Provide the (x, y) coordinate of the cell's center where the given text is located.  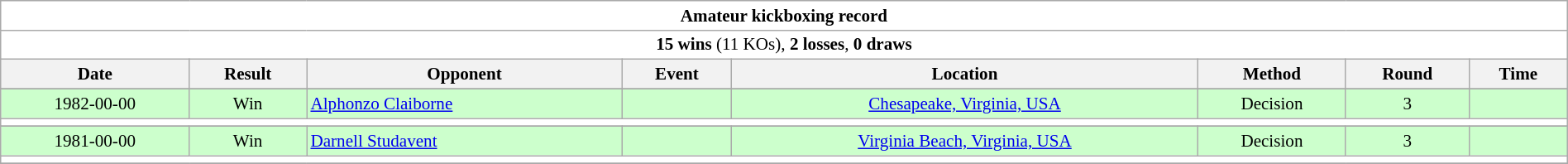
Time (1518, 75)
Method (1272, 75)
1981-00-00 (95, 141)
Alphonzo Claiborne (464, 103)
Darnell Studavent (464, 141)
Opponent (464, 75)
Chesapeake, Virginia, USA (964, 103)
Round (1408, 75)
1982-00-00 (95, 103)
Location (964, 75)
Date (95, 75)
15 wins (11 KOs), 2 losses, 0 draws (784, 45)
Event (677, 75)
Amateur kickboxing record (784, 15)
Result (248, 75)
Virginia Beach, Virginia, USA (964, 141)
